Find where the given text appears and provide that cell's center as [X, Y] coordinate. 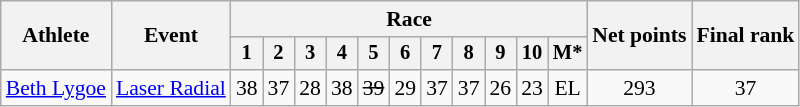
39 [374, 88]
M* [568, 54]
Final rank [746, 36]
Event [171, 36]
Beth Lygoe [56, 88]
2 [279, 54]
8 [469, 54]
9 [500, 54]
7 [437, 54]
4 [342, 54]
23 [532, 88]
Laser Radial [171, 88]
EL [568, 88]
293 [639, 88]
1 [247, 54]
26 [500, 88]
5 [374, 54]
Race [409, 19]
3 [310, 54]
29 [405, 88]
28 [310, 88]
Net points [639, 36]
10 [532, 54]
Athlete [56, 36]
6 [405, 54]
